Search for the cell housing the specified text and yield its [X, Y] center coordinate. 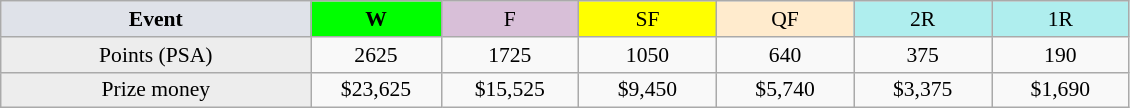
1050 [648, 55]
F [510, 19]
SF [648, 19]
190 [1061, 55]
Event [156, 19]
W [376, 19]
$3,375 [923, 90]
$1,690 [1061, 90]
QF [785, 19]
640 [785, 55]
Points (PSA) [156, 55]
375 [923, 55]
$5,740 [785, 90]
$23,625 [376, 90]
2625 [376, 55]
$9,450 [648, 90]
1R [1061, 19]
Prize money [156, 90]
$15,525 [510, 90]
2R [923, 19]
1725 [510, 55]
